Output the [x, y] coordinate of the center of the cell containing the given text.  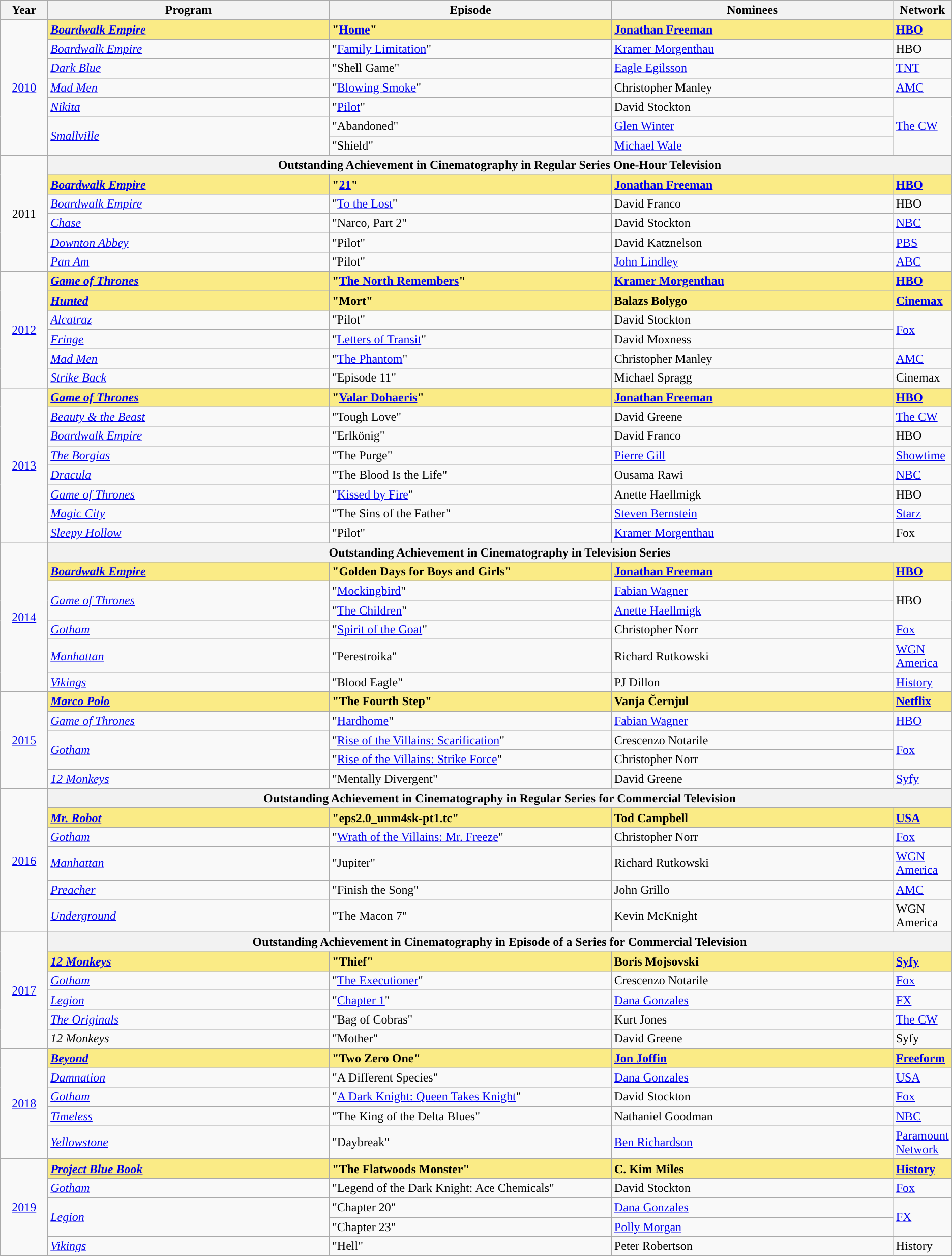
Magic City [189, 513]
John Grillo [752, 890]
TNT [923, 68]
"The Macon 7" [471, 916]
Episode [471, 10]
Chase [189, 223]
Hunted [189, 301]
"Abandoned" [471, 126]
"Blowing Smoke" [471, 87]
"Mockingbird" [471, 591]
"Thief" [471, 961]
"The North Remembers" [471, 281]
Netflix [923, 702]
Eagle Egilsson [752, 68]
2019 [24, 1207]
Alcatraz [189, 320]
2013 [24, 465]
Michael Wale [752, 145]
Nathaniel Goodman [752, 1116]
"Spirit of the Goat" [471, 630]
Outstanding Achievement in Cinematography in Regular Series One-Hour Television [500, 165]
Beauty & the Beast [189, 417]
Nikita [189, 107]
Project Blue Book [189, 1169]
"The Flatwoods Monster" [471, 1169]
"Hell" [471, 1246]
Jon Joffin [752, 1058]
Mr. Robot [189, 817]
Fringe [189, 339]
Boris Mojsovski [752, 961]
Nominees [752, 10]
"Finish the Song" [471, 890]
"A Different Species" [471, 1077]
Ousama Rawi [752, 475]
David Katznelson [752, 243]
"The Purge" [471, 455]
2017 [24, 990]
"Chapter 20" [471, 1207]
"Rise of the Villains: Scarification" [471, 740]
"Home" [471, 30]
Outstanding Achievement in Cinematography in Television Series [500, 552]
"Bag of Cobras" [471, 1019]
"Blood Eagle" [471, 682]
Kurt Jones [752, 1019]
"Mother" [471, 1039]
2018 [24, 1104]
Dark Blue [189, 68]
"Family Limitation" [471, 49]
"Shield" [471, 145]
Strike Back [189, 378]
The Originals [189, 1019]
2010 [24, 87]
"A Dark Knight: Queen Takes Knight" [471, 1097]
Preacher [189, 890]
"21" [471, 184]
Steven Bernstein [752, 513]
PJ Dillon [752, 682]
"Hardhome" [471, 721]
Program [189, 10]
2016 [24, 860]
"The Executioner" [471, 981]
"Tough Love" [471, 417]
Tod Campbell [752, 817]
The Borgias [189, 455]
ABC [923, 262]
Kevin McKnight [752, 916]
2011 [24, 213]
Downton Abbey [189, 243]
Michael Spragg [752, 378]
Paramount Network [923, 1143]
Sleepy Hollow [189, 533]
"Mort" [471, 301]
"Perestroika" [471, 656]
Yellowstone [189, 1143]
"The Blood Is the Life" [471, 475]
"eps2.0_unm4sk-pt1.tc" [471, 817]
"The Fourth Step" [471, 702]
Pierre Gill [752, 455]
"Two Zero One" [471, 1058]
Polly Morgan [752, 1226]
"Chapter 1" [471, 1000]
"The Children" [471, 610]
PBS [923, 243]
Outstanding Achievement in Cinematography in Regular Series for Commercial Television [500, 798]
Peter Robertson [752, 1246]
"Erlkönig" [471, 436]
John Lindley [752, 262]
"Narco, Part 2" [471, 223]
2014 [24, 617]
"Golden Days for Boys and Girls" [471, 572]
Beyond [189, 1058]
"The Sins of the Father" [471, 513]
Smallville [189, 136]
Pan Am [189, 262]
Outstanding Achievement in Cinematography in Episode of a Series for Commercial Television [500, 942]
"Valar Dohaeris" [471, 397]
David Moxness [752, 339]
Ben Richardson [752, 1143]
"Episode 11" [471, 378]
Starz [923, 513]
Timeless [189, 1116]
2015 [24, 740]
"Shell Game" [471, 68]
Glen Winter [752, 126]
Freeform [923, 1058]
"Kissed by Fire" [471, 494]
Vanja Černjul [752, 702]
Year [24, 10]
"Chapter 23" [471, 1226]
Balazs Bolygo [752, 301]
"Jupiter" [471, 863]
Marco Polo [189, 702]
"The King of the Delta Blues" [471, 1116]
Damnation [189, 1077]
C. Kim Miles [752, 1169]
Underground [189, 916]
"Legend of the Dark Knight: Ace Chemicals" [471, 1188]
"Daybreak" [471, 1143]
2012 [24, 330]
"Rise of the Villains: Strike Force" [471, 760]
"To the Lost" [471, 203]
"Wrath of the Villains: Mr. Freeze" [471, 837]
Network [923, 10]
"The Phantom" [471, 359]
Dracula [189, 475]
Showtime [923, 455]
"Mentally Divergent" [471, 779]
"Letters of Transit" [471, 339]
